Capture the cell that displays the provided text and extract its (X, Y) central coordinate. 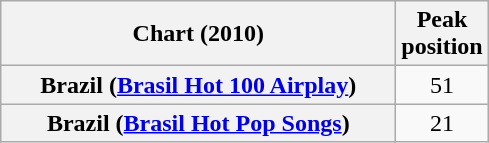
Brazil (Brasil Hot 100 Airplay) (198, 85)
Brazil (Brasil Hot Pop Songs) (198, 123)
Peakposition (442, 34)
Chart (2010) (198, 34)
21 (442, 123)
51 (442, 85)
